Pinpoint the cell where the given text exists, returning its (X, Y) midpoint coordinate. 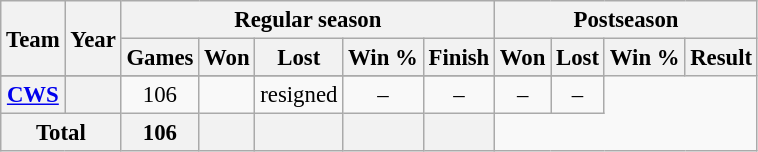
Result (722, 58)
Regular season (308, 20)
Finish (458, 58)
Games (160, 58)
Total (61, 133)
Team (33, 38)
CWS (33, 95)
Year (93, 38)
Postseason (626, 20)
resigned (299, 95)
